For the text-containing cell, return its midpoint in [x, y] coordinate format. 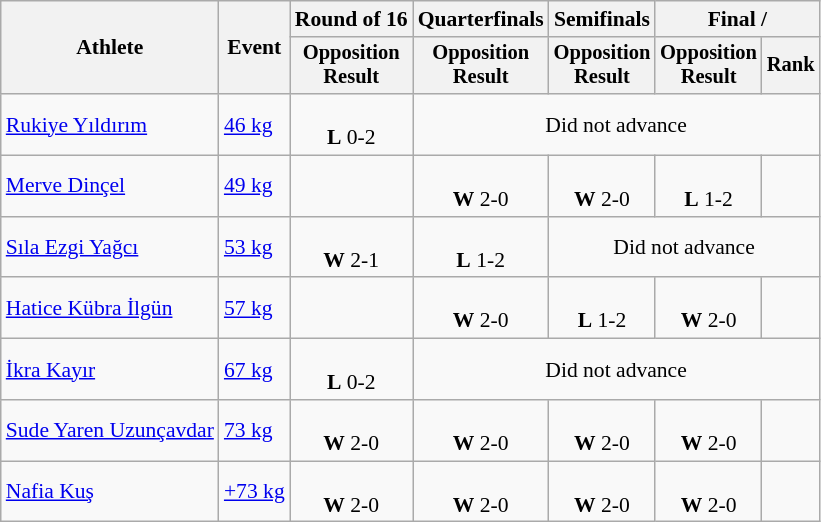
Final / [737, 19]
Rank [791, 66]
67 kg [254, 370]
49 kg [254, 186]
53 kg [254, 248]
Merve Dinçel [110, 186]
Nafia Kuş [110, 492]
Semifinals [602, 19]
46 kg [254, 124]
Rukiye Yıldırım [110, 124]
Round of 16 [352, 19]
Sıla Ezgi Yağcı [110, 248]
Sude Yaren Uzunçavdar [110, 430]
57 kg [254, 308]
73 kg [254, 430]
W 2-1 [352, 248]
Athlete [110, 48]
Event [254, 48]
Hatice Kübra İlgün [110, 308]
İkra Kayır [110, 370]
Quarterfinals [481, 19]
+73 kg [254, 492]
